Return [X, Y] of the center of cell containing provided text 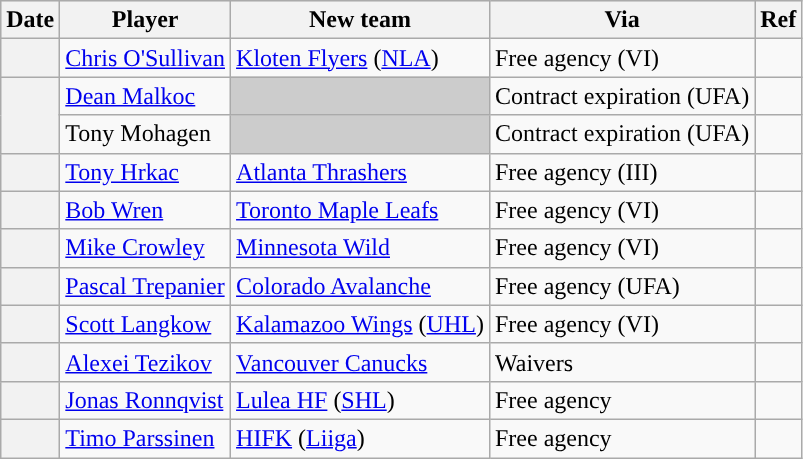
Atlanta Thrashers [360, 172]
Colorado Avalanche [360, 286]
Player [146, 20]
Via [622, 20]
New team [360, 20]
Timo Parssinen [146, 438]
Toronto Maple Leafs [360, 210]
Chris O'Sullivan [146, 58]
Lulea HF (SHL) [360, 400]
Mike Crowley [146, 248]
Free agency (UFA) [622, 286]
Scott Langkow [146, 324]
Alexei Tezikov [146, 362]
Kalamazoo Wings (UHL) [360, 324]
Bob Wren [146, 210]
Waivers [622, 362]
Dean Malkoc [146, 96]
Pascal Trepanier [146, 286]
Date [30, 20]
Minnesota Wild [360, 248]
Kloten Flyers (NLA) [360, 58]
Ref [778, 20]
Jonas Ronnqvist [146, 400]
Tony Mohagen [146, 134]
HIFK (Liiga) [360, 438]
Vancouver Canucks [360, 362]
Free agency (III) [622, 172]
Tony Hrkac [146, 172]
